Identify which cell holds the provided text, then report its [X, Y] central coordinate. 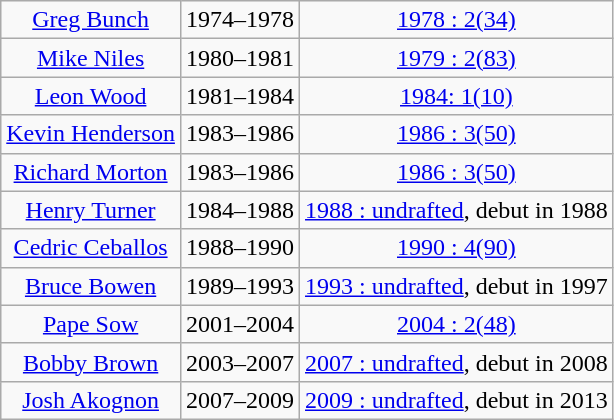
1984: 1(10) [457, 96]
1990 : 4(90) [457, 248]
Cedric Ceballos [91, 248]
1981–1984 [240, 96]
Pape Sow [91, 324]
1978 : 2(34) [457, 20]
1993 : undrafted, debut in 1997 [457, 286]
Bobby Brown [91, 362]
1989–1993 [240, 286]
1979 : 2(83) [457, 58]
2003–2007 [240, 362]
Leon Wood [91, 96]
1988–1990 [240, 248]
1974–1978 [240, 20]
2007 : undrafted, debut in 2008 [457, 362]
2009 : undrafted, debut in 2013 [457, 400]
Mike Niles [91, 58]
Richard Morton [91, 172]
1984–1988 [240, 210]
1988 : undrafted, debut in 1988 [457, 210]
Kevin Henderson [91, 134]
2007–2009 [240, 400]
2001–2004 [240, 324]
Josh Akognon [91, 400]
Greg Bunch [91, 20]
Bruce Bowen [91, 286]
1980–1981 [240, 58]
Henry Turner [91, 210]
2004 : 2(48) [457, 324]
